Pinpoint the cell where the given text exists, returning its [X, Y] midpoint coordinate. 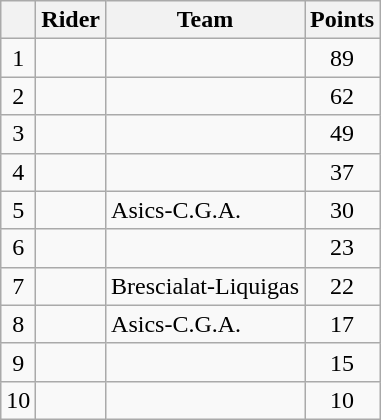
8 [18, 324]
17 [342, 324]
89 [342, 58]
30 [342, 210]
6 [18, 248]
1 [18, 58]
2 [18, 96]
23 [342, 248]
Points [342, 20]
7 [18, 286]
Rider [71, 20]
4 [18, 172]
3 [18, 134]
22 [342, 286]
Brescialat-Liquigas [206, 286]
15 [342, 362]
9 [18, 362]
5 [18, 210]
49 [342, 134]
37 [342, 172]
62 [342, 96]
Team [206, 20]
